Return [X, Y] of the center of cell containing provided text 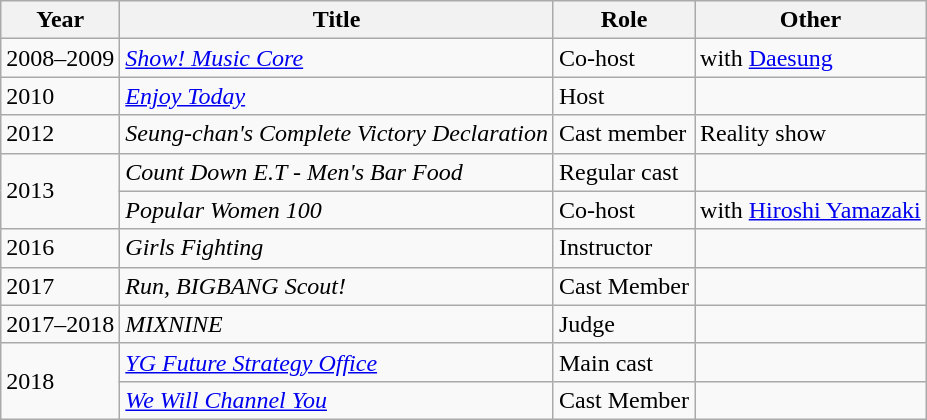
2013 [60, 191]
2018 [60, 381]
Show! Music Core [337, 58]
2012 [60, 134]
2010 [60, 96]
Seung-chan's Complete Victory Declaration [337, 134]
Enjoy Today [337, 96]
Main cast [624, 362]
Role [624, 20]
2016 [60, 248]
MIXNINE [337, 324]
Other [811, 20]
with Hiroshi Yamazaki [811, 210]
with Daesung [811, 58]
We Will Channel You [337, 400]
Count Down E.T - Men's Bar Food [337, 172]
YG Future Strategy Office [337, 362]
Judge [624, 324]
Year [60, 20]
Girls Fighting [337, 248]
2008–2009 [60, 58]
2017–2018 [60, 324]
Instructor [624, 248]
Regular cast [624, 172]
Popular Women 100 [337, 210]
2017 [60, 286]
Title [337, 20]
Host [624, 96]
Reality show [811, 134]
Run, BIGBANG Scout! [337, 286]
Cast member [624, 134]
